Scan for the cell matching the given text and deliver its (x, y) coordinate at center. 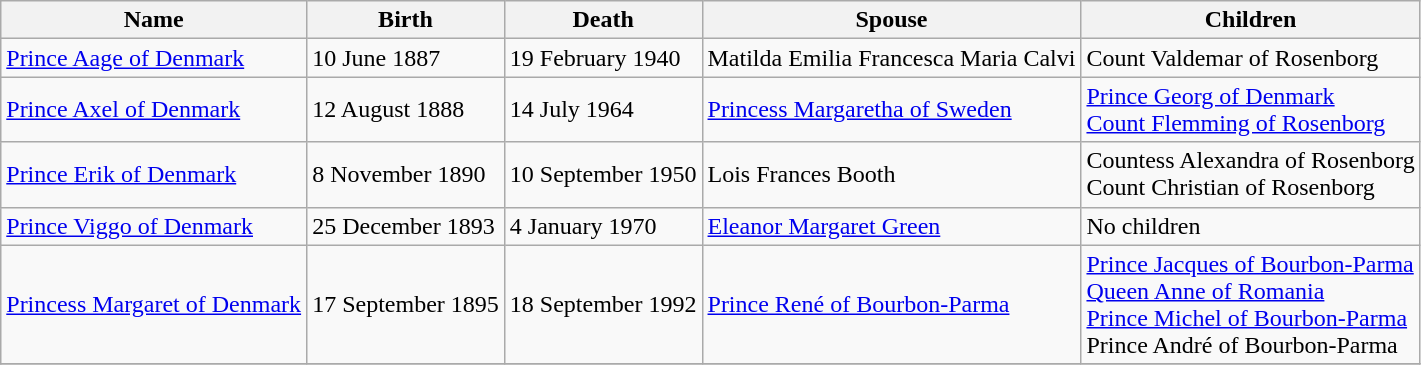
10 June 1887 (406, 58)
Matilda Emilia Francesca Maria Calvi (892, 58)
Lois Frances Booth (892, 174)
Prince Aage of Denmark (154, 58)
Prince Viggo of Denmark (154, 226)
Prince Erik of Denmark (154, 174)
Prince Axel of Denmark (154, 110)
Death (603, 20)
12 August 1888 (406, 110)
Eleanor Margaret Green (892, 226)
Prince René of Bourbon-Parma (892, 304)
19 February 1940 (603, 58)
Children (1250, 20)
Princess Margaret of Denmark (154, 304)
Count Valdemar of Rosenborg (1250, 58)
25 December 1893 (406, 226)
Birth (406, 20)
8 November 1890 (406, 174)
No children (1250, 226)
17 September 1895 (406, 304)
10 September 1950 (603, 174)
18 September 1992 (603, 304)
Countess Alexandra of RosenborgCount Christian of Rosenborg (1250, 174)
14 July 1964 (603, 110)
Princess Margaretha of Sweden (892, 110)
Prince Jacques of Bourbon-ParmaQueen Anne of RomaniaPrince Michel of Bourbon-ParmaPrince André of Bourbon-Parma (1250, 304)
Prince Georg of DenmarkCount Flemming of Rosenborg (1250, 110)
4 January 1970 (603, 226)
Spouse (892, 20)
Name (154, 20)
